Capture the cell that displays the provided text and extract its [x, y] central coordinate. 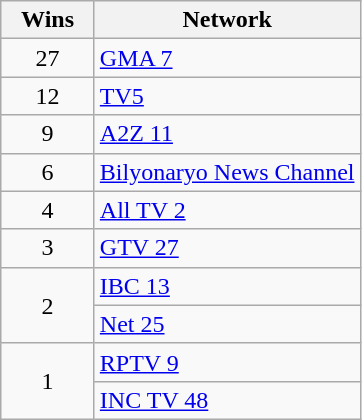
A2Z 11 [227, 134]
RPTV 9 [227, 362]
GMA 7 [227, 58]
Net 25 [227, 324]
9 [48, 134]
Wins [48, 20]
4 [48, 210]
GTV 27 [227, 248]
IBC 13 [227, 286]
6 [48, 172]
TV5 [227, 96]
Network [227, 20]
27 [48, 58]
2 [48, 305]
INC TV 48 [227, 400]
3 [48, 248]
1 [48, 381]
12 [48, 96]
All TV 2 [227, 210]
Bilyonaryo News Channel [227, 172]
